From the cell containing the given text, extract its center point as [X, Y] coordinate. 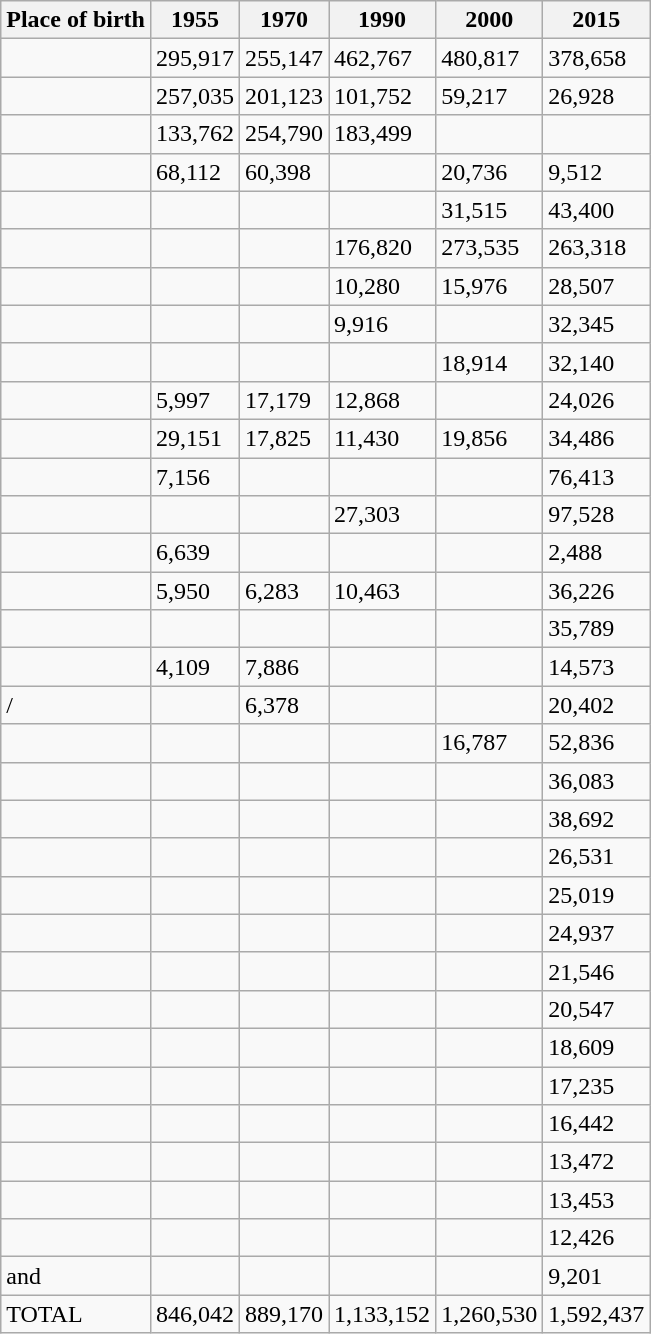
1,592,437 [596, 1314]
17,825 [284, 438]
15,976 [490, 286]
201,123 [284, 96]
183,499 [382, 134]
9,201 [596, 1276]
52,836 [596, 743]
2000 [490, 20]
26,531 [596, 857]
176,820 [382, 248]
101,752 [382, 96]
257,035 [194, 96]
10,463 [382, 591]
10,280 [382, 286]
889,170 [284, 1314]
38,692 [596, 819]
68,112 [194, 172]
25,019 [596, 895]
24,937 [596, 933]
2,488 [596, 553]
13,472 [596, 1162]
60,398 [284, 172]
13,453 [596, 1200]
97,528 [596, 515]
/ [76, 705]
32,140 [596, 362]
19,856 [490, 438]
462,767 [382, 58]
1,260,530 [490, 1314]
TOTAL [76, 1314]
18,609 [596, 1047]
6,639 [194, 553]
12,426 [596, 1238]
36,083 [596, 781]
9,916 [382, 324]
255,147 [284, 58]
36,226 [596, 591]
17,179 [284, 400]
59,217 [490, 96]
12,868 [382, 400]
254,790 [284, 134]
32,345 [596, 324]
18,914 [490, 362]
35,789 [596, 629]
7,156 [194, 477]
295,917 [194, 58]
43,400 [596, 210]
20,402 [596, 705]
9,512 [596, 172]
28,507 [596, 286]
20,547 [596, 1009]
846,042 [194, 1314]
14,573 [596, 667]
1990 [382, 20]
5,997 [194, 400]
6,378 [284, 705]
1,133,152 [382, 1314]
5,950 [194, 591]
76,413 [596, 477]
29,151 [194, 438]
17,235 [596, 1085]
24,026 [596, 400]
and [76, 1276]
2015 [596, 20]
16,442 [596, 1124]
26,928 [596, 96]
1970 [284, 20]
133,762 [194, 134]
1955 [194, 20]
273,535 [490, 248]
378,658 [596, 58]
263,318 [596, 248]
34,486 [596, 438]
27,303 [382, 515]
11,430 [382, 438]
480,817 [490, 58]
20,736 [490, 172]
21,546 [596, 971]
31,515 [490, 210]
4,109 [194, 667]
7,886 [284, 667]
16,787 [490, 743]
Place of birth [76, 20]
6,283 [284, 591]
